Find where the given text appears and provide that cell's center as (x, y) coordinate. 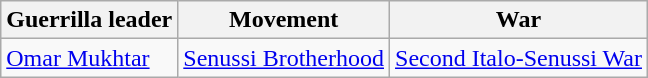
Senussi Brotherhood (284, 58)
War (519, 20)
Guerrilla leader (90, 20)
Second Italo-Senussi War (519, 58)
Movement (284, 20)
Omar Mukhtar (90, 58)
